For the text-containing cell, return its midpoint in (X, Y) coordinate format. 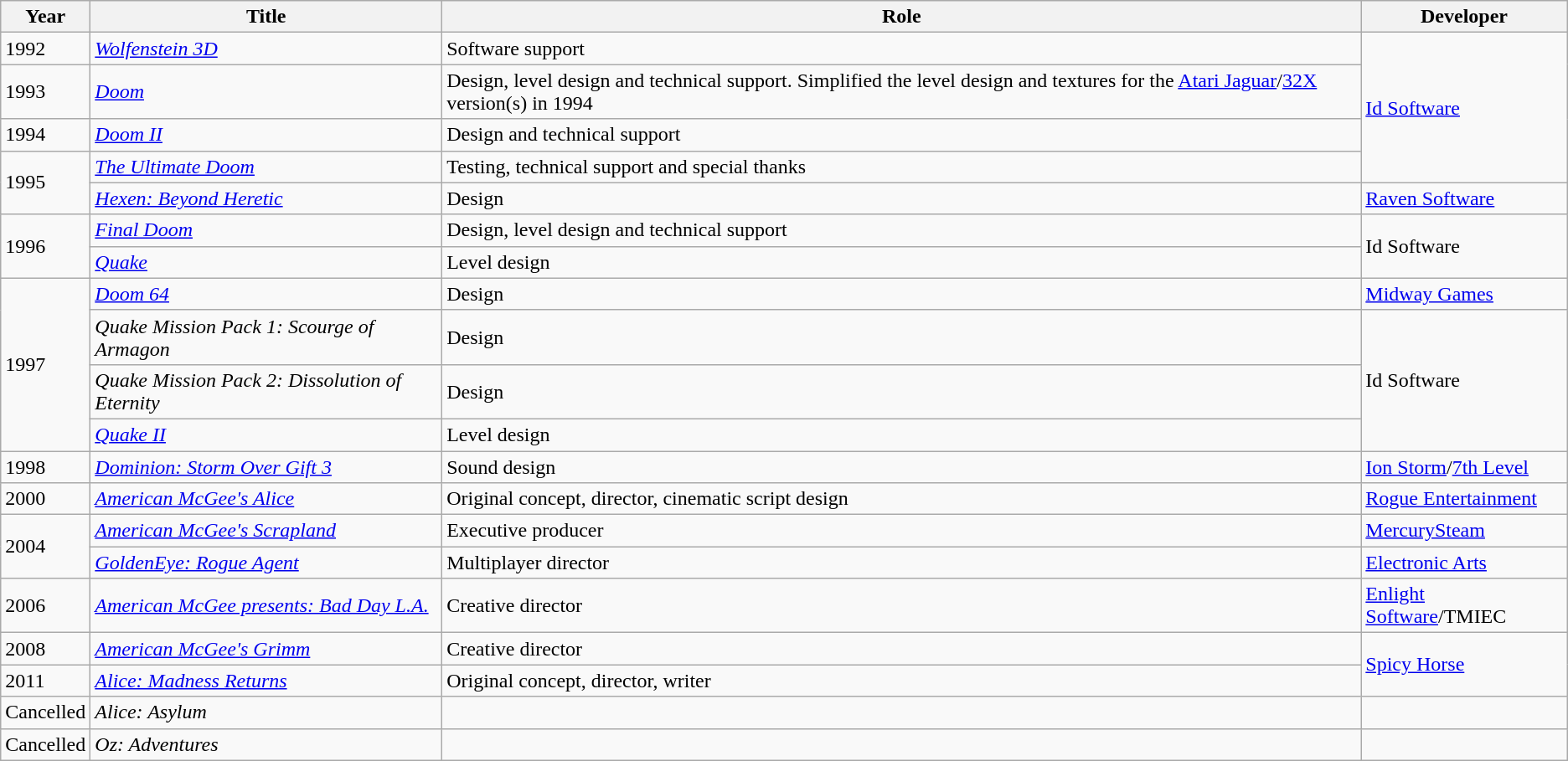
Role (901, 17)
1992 (45, 49)
2006 (45, 606)
Design, level design and technical support (901, 230)
Quake Mission Pack 2: Dissolution of Eternity (266, 392)
Ion Storm/7th Level (1464, 466)
Title (266, 17)
Alice: Asylum (266, 712)
1995 (45, 183)
Spicy Horse (1464, 665)
Rogue Entertainment (1464, 499)
Doom II (266, 135)
Doom 64 (266, 294)
Design and technical support (901, 135)
Alice: Madness Returns (266, 681)
Sound design (901, 466)
Testing, technical support and special thanks (901, 167)
Original concept, director, cinematic script design (901, 499)
Multiplayer director (901, 563)
Executive producer (901, 531)
Enlight Software/TMIEC (1464, 606)
American McGee presents: Bad Day L.A. (266, 606)
2000 (45, 499)
1998 (45, 466)
Dominion: Storm Over Gift 3 (266, 466)
2008 (45, 649)
Final Doom (266, 230)
1994 (45, 135)
Software support (901, 49)
1996 (45, 246)
American McGee's Grimm (266, 649)
Design, level design and technical support. Simplified the level design and textures for the Atari Jaguar/32X version(s) in 1994 (901, 92)
Wolfenstein 3D (266, 49)
2011 (45, 681)
Electronic Arts (1464, 563)
Quake (266, 262)
The Ultimate Doom (266, 167)
Developer (1464, 17)
Oz: Adventures (266, 744)
1997 (45, 364)
Year (45, 17)
American McGee's Scrapland (266, 531)
1993 (45, 92)
American McGee's Alice (266, 499)
2004 (45, 547)
Midway Games (1464, 294)
Quake II (266, 434)
Quake Mission Pack 1: Scourge of Armagon (266, 337)
MercurySteam (1464, 531)
Doom (266, 92)
GoldenEye: Rogue Agent (266, 563)
Raven Software (1464, 198)
Hexen: Beyond Heretic (266, 198)
Original concept, director, writer (901, 681)
